For the text-containing cell, return its midpoint in [x, y] coordinate format. 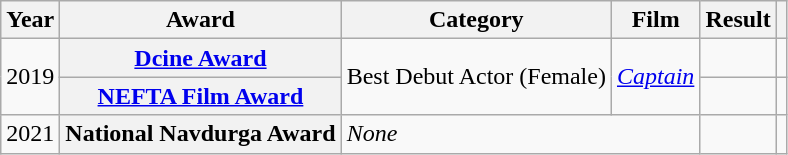
2021 [30, 134]
Best Debut Actor (Female) [476, 77]
Category [476, 20]
National Navdurga Award [200, 134]
Result [738, 20]
Award [200, 20]
None [520, 134]
Captain [655, 77]
Year [30, 20]
2019 [30, 77]
Dcine Award [200, 58]
Film [655, 20]
NEFTA Film Award [200, 96]
